Pinpoint the cell where the given text exists, returning its [X, Y] midpoint coordinate. 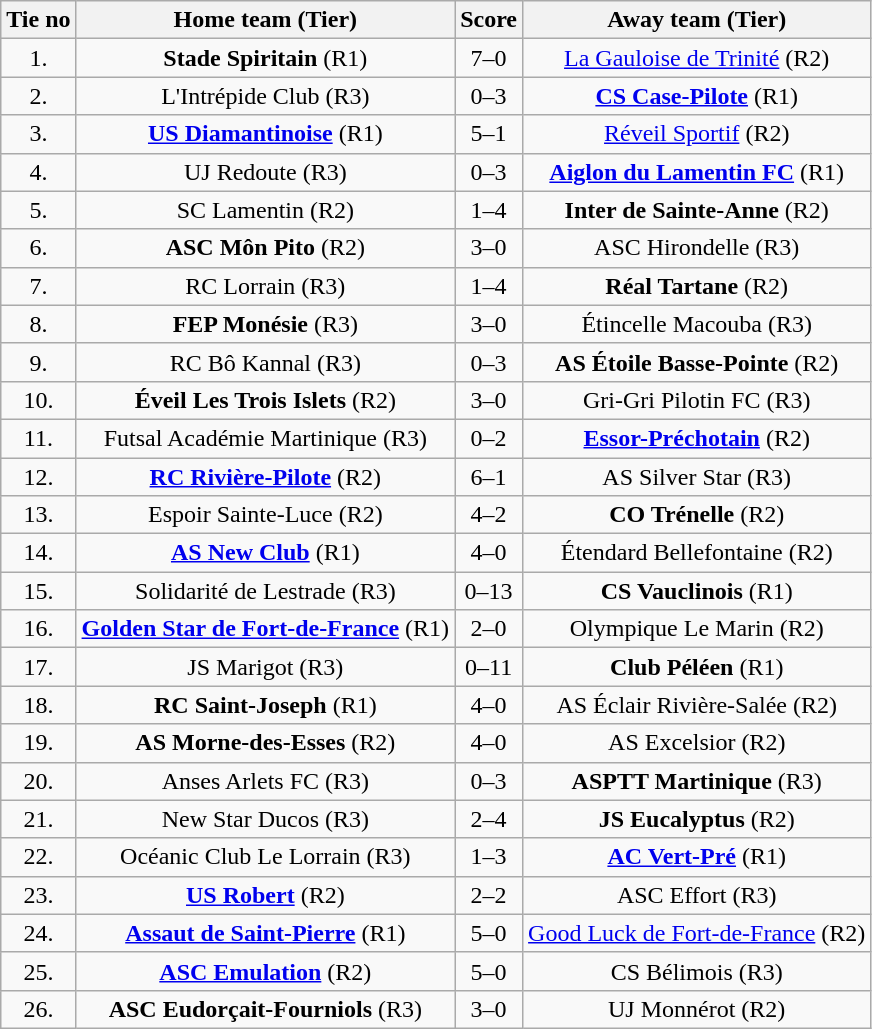
Réveil Sportif (R2) [697, 134]
RC Saint-Joseph (R1) [266, 705]
JS Marigot (R3) [266, 667]
7. [38, 286]
15. [38, 591]
JS Eucalyptus (R2) [697, 819]
UJ Redoute (R3) [266, 172]
18. [38, 705]
8. [38, 324]
Réal Tartane (R2) [697, 286]
CS Bélimois (R3) [697, 971]
Tie no [38, 20]
Océanic Club Le Lorrain (R3) [266, 857]
Essor-Préchotain (R2) [697, 438]
ASC Emulation (R2) [266, 971]
12. [38, 477]
4. [38, 172]
21. [38, 819]
ASC Hirondelle (R3) [697, 248]
Assaut de Saint-Pierre (R1) [266, 933]
RC Bô Kannal (R3) [266, 362]
9. [38, 362]
6–1 [489, 477]
L'Intrépide Club (R3) [266, 96]
2–0 [489, 629]
ASC Effort (R3) [697, 895]
ASPTT Martinique (R3) [697, 781]
Étendard Bellefontaine (R2) [697, 553]
7–0 [489, 58]
23. [38, 895]
ASC Môn Pito (R2) [266, 248]
Golden Star de Fort-de-France (R1) [266, 629]
20. [38, 781]
Inter de Sainte-Anne (R2) [697, 210]
Gri-Gri Pilotin FC (R3) [697, 400]
AS Éclair Rivière-Salée (R2) [697, 705]
17. [38, 667]
6. [38, 248]
26. [38, 1009]
New Star Ducos (R3) [266, 819]
5. [38, 210]
Club Péléen (R1) [697, 667]
AS Excelsior (R2) [697, 743]
Good Luck de Fort-de-France (R2) [697, 933]
CS Case-Pilote (R1) [697, 96]
10. [38, 400]
Olympique Le Marin (R2) [697, 629]
FEP Monésie (R3) [266, 324]
2–4 [489, 819]
5–1 [489, 134]
US Robert (R2) [266, 895]
RC Lorrain (R3) [266, 286]
RC Rivière-Pilote (R2) [266, 477]
Solidarité de Lestrade (R3) [266, 591]
25. [38, 971]
Aiglon du Lamentin FC (R1) [697, 172]
Espoir Sainte-Luce (R2) [266, 515]
Stade Spiritain (R1) [266, 58]
Étincelle Macouba (R3) [697, 324]
2. [38, 96]
SC Lamentin (R2) [266, 210]
AS Silver Star (R3) [697, 477]
Éveil Les Trois Islets (R2) [266, 400]
16. [38, 629]
Home team (Tier) [266, 20]
22. [38, 857]
1–3 [489, 857]
11. [38, 438]
UJ Monnérot (R2) [697, 1009]
AS Étoile Basse-Pointe (R2) [697, 362]
4–2 [489, 515]
ASC Eudorçait-Fourniols (R3) [266, 1009]
13. [38, 515]
24. [38, 933]
CS Vauclinois (R1) [697, 591]
Score [489, 20]
Anses Arlets FC (R3) [266, 781]
14. [38, 553]
0–11 [489, 667]
US Diamantinoise (R1) [266, 134]
La Gauloise de Trinité (R2) [697, 58]
AC Vert-Pré (R1) [697, 857]
Futsal Académie Martinique (R3) [266, 438]
0–13 [489, 591]
Away team (Tier) [697, 20]
0–2 [489, 438]
1. [38, 58]
AS Morne-des-Esses (R2) [266, 743]
3. [38, 134]
19. [38, 743]
CO Trénelle (R2) [697, 515]
AS New Club (R1) [266, 553]
2–2 [489, 895]
